Return the (X, Y) coordinate for the center point of the cell that contains the specified text.  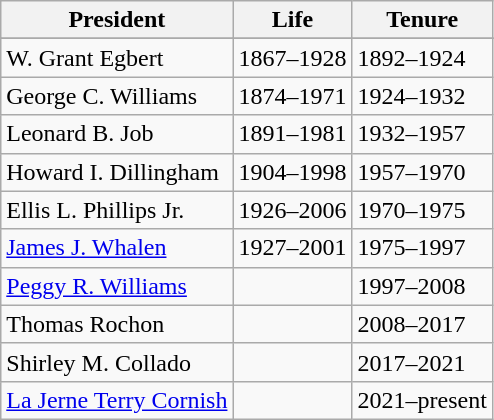
1970–1975 (422, 210)
1932–1957 (422, 134)
1975–1997 (422, 248)
1867–1928 (292, 58)
1957–1970 (422, 172)
1892–1924 (422, 58)
Tenure (422, 20)
Peggy R. Williams (117, 286)
1997–2008 (422, 286)
1924–1932 (422, 96)
Thomas Rochon (117, 324)
1927–2001 (292, 248)
James J. Whalen (117, 248)
Shirley M. Collado (117, 362)
La Jerne Terry Cornish (117, 400)
2017–2021 (422, 362)
President (117, 20)
2008–2017 (422, 324)
1904–1998 (292, 172)
1891–1981 (292, 134)
Leonard B. Job (117, 134)
1874–1971 (292, 96)
2021–present (422, 400)
W. Grant Egbert (117, 58)
George C. Williams (117, 96)
Ellis L. Phillips Jr. (117, 210)
Life (292, 20)
1926–2006 (292, 210)
Howard I. Dillingham (117, 172)
